Identify which cell holds the provided text, then report its (x, y) central coordinate. 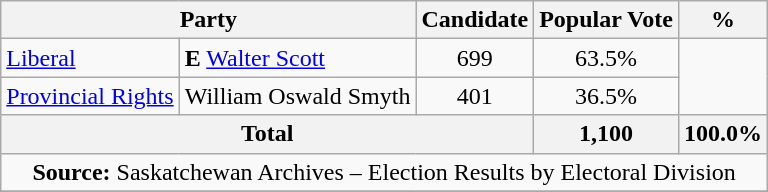
699 (475, 58)
1,100 (606, 134)
William Oswald Smyth (298, 96)
Source: Saskatchewan Archives – Election Results by Electoral Division (384, 172)
Candidate (475, 20)
Liberal (90, 58)
Total (268, 134)
E Walter Scott (298, 58)
63.5% (606, 58)
Provincial Rights (90, 96)
36.5% (606, 96)
401 (475, 96)
Popular Vote (606, 20)
% (722, 20)
100.0% (722, 134)
Party (208, 20)
